From the cell containing the given text, extract its center point as (X, Y) coordinate. 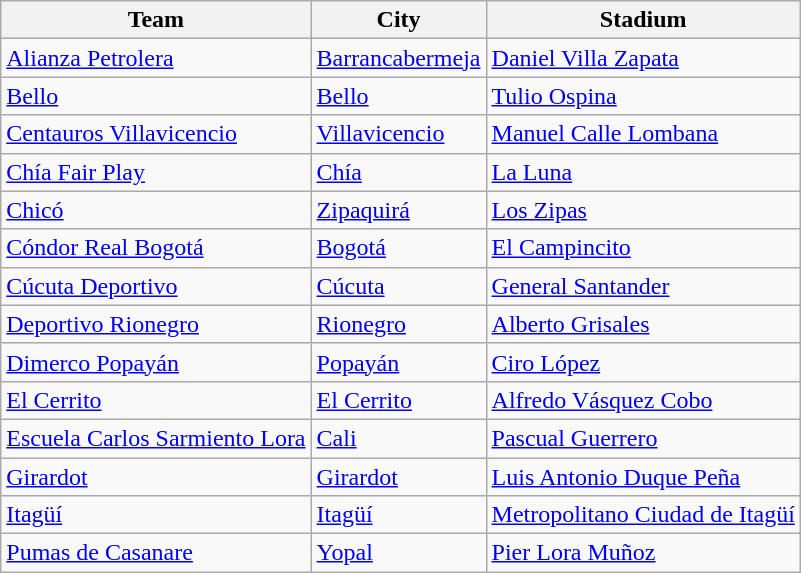
Alfredo Vásquez Cobo (643, 400)
Chía (398, 172)
Barrancabermeja (398, 58)
General Santander (643, 286)
Cúcuta Deportivo (156, 286)
Cóndor Real Bogotá (156, 248)
Zipaquirá (398, 210)
Manuel Calle Lombana (643, 134)
Cúcuta (398, 286)
Metropolitano Ciudad de Itagüí (643, 515)
Villavicencio (398, 134)
Pier Lora Muñoz (643, 553)
Cali (398, 438)
Pascual Guerrero (643, 438)
Pumas de Casanare (156, 553)
Bogotá (398, 248)
La Luna (643, 172)
Chía Fair Play (156, 172)
Tulio Ospina (643, 96)
Dimerco Popayán (156, 362)
Los Zipas (643, 210)
Popayán (398, 362)
Daniel Villa Zapata (643, 58)
Stadium (643, 20)
Rionegro (398, 324)
Alianza Petrolera (156, 58)
Alberto Grisales (643, 324)
City (398, 20)
Ciro López (643, 362)
Escuela Carlos Sarmiento Lora (156, 438)
Centauros Villavicencio (156, 134)
El Campincito (643, 248)
Deportivo Rionegro (156, 324)
Chicó (156, 210)
Yopal (398, 553)
Luis Antonio Duque Peña (643, 477)
Team (156, 20)
